Locate the cell with the specified text and output its (x, y) center coordinate. 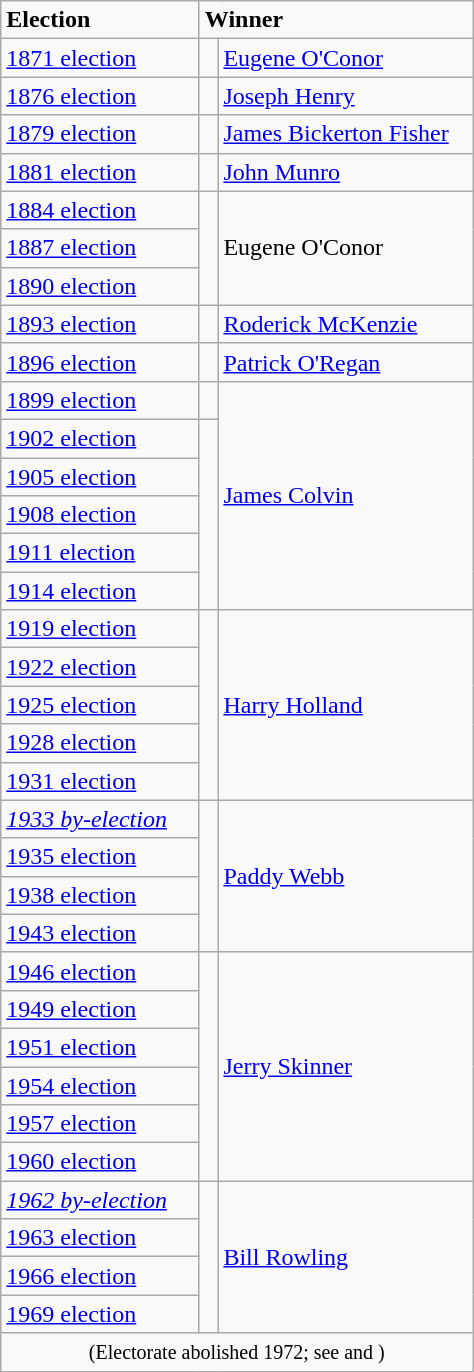
1896 election (100, 362)
1876 election (100, 96)
1949 election (100, 1009)
1969 election (100, 1314)
Bill Rowling (346, 1257)
1905 election (100, 477)
1938 election (100, 895)
1919 election (100, 629)
1963 election (100, 1238)
1902 election (100, 438)
John Munro (346, 172)
Election (100, 20)
1966 election (100, 1276)
1933 by-election (100, 819)
1925 election (100, 705)
1893 election (100, 324)
Harry Holland (346, 705)
1871 election (100, 58)
Jerry Skinner (346, 1066)
(Electorate abolished 1972; see and ) (237, 1352)
1946 election (100, 971)
1911 election (100, 553)
1887 election (100, 248)
1928 election (100, 743)
Patrick O'Regan (346, 362)
1954 election (100, 1085)
James Bickerton Fisher (346, 134)
1881 election (100, 172)
1943 election (100, 933)
1908 election (100, 515)
1951 election (100, 1047)
Roderick McKenzie (346, 324)
1962 by-election (100, 1200)
1935 election (100, 857)
1879 election (100, 134)
1922 election (100, 667)
1899 election (100, 400)
1914 election (100, 591)
Winner (336, 20)
Joseph Henry (346, 96)
1890 election (100, 286)
James Colvin (346, 495)
1960 election (100, 1162)
1884 election (100, 210)
1957 election (100, 1124)
Paddy Webb (346, 876)
1931 election (100, 781)
